Extract the [x, y] coordinate from the center of the cell holding the provided text.  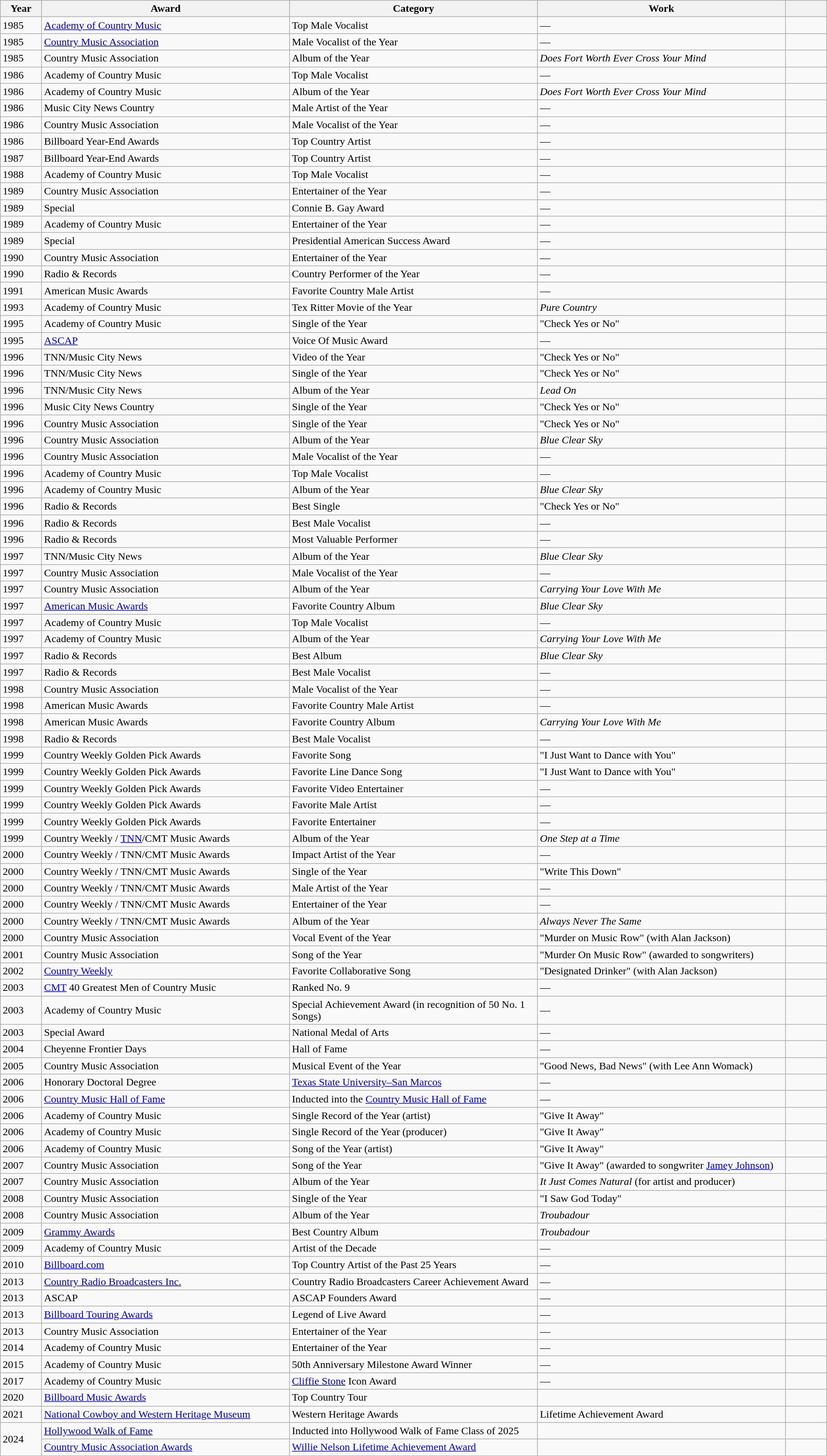
Work [661, 9]
Hall of Fame [413, 1049]
"Write This Down" [661, 871]
"Give It Away" (awarded to songwriter Jamey Johnson) [661, 1165]
"I Saw God Today" [661, 1198]
2005 [21, 1066]
Inducted into Hollywood Walk of Fame Class of 2025 [413, 1431]
Country Weekly [165, 971]
Country Performer of the Year [413, 274]
Category [413, 9]
Western Heritage Awards [413, 1414]
Billboard.com [165, 1265]
CMT 40 Greatest Men of Country Music [165, 987]
Favorite Entertainer [413, 822]
Hollywood Walk of Fame [165, 1431]
Favorite Male Artist [413, 805]
Top Country Artist of the Past 25 Years [413, 1265]
Favorite Collaborative Song [413, 971]
Billboard Touring Awards [165, 1315]
Ranked No. 9 [413, 987]
Top Country Tour [413, 1398]
Single Record of the Year (artist) [413, 1116]
Award [165, 9]
"Murder on Music Row" (with Alan Jackson) [661, 938]
Favorite Song [413, 755]
Always Never The Same [661, 921]
Billboard Music Awards [165, 1398]
2015 [21, 1364]
50th Anniversary Milestone Award Winner [413, 1364]
Country Music Association Awards [165, 1447]
2001 [21, 954]
Best Album [413, 656]
Texas State University–San Marcos [413, 1082]
Tex Ritter Movie of the Year [413, 307]
2014 [21, 1348]
Cliffie Stone Icon Award [413, 1381]
1988 [21, 174]
2004 [21, 1049]
Honorary Doctoral Degree [165, 1082]
Best Country Album [413, 1231]
Inducted into the Country Music Hall of Fame [413, 1099]
National Medal of Arts [413, 1033]
1993 [21, 307]
2021 [21, 1414]
Most Valuable Performer [413, 540]
Musical Event of the Year [413, 1066]
ASCAP Founders Award [413, 1298]
Legend of Live Award [413, 1315]
Willie Nelson Lifetime Achievement Award [413, 1447]
Song of the Year (artist) [413, 1149]
2024 [21, 1439]
1987 [21, 158]
Impact Artist of the Year [413, 855]
Favorite Video Entertainer [413, 789]
Lead On [661, 390]
One Step at a Time [661, 838]
Lifetime Achievement Award [661, 1414]
Special Achievement Award (in recognition of 50 No. 1 Songs) [413, 1010]
Connie B. Gay Award [413, 208]
Single Record of the Year (producer) [413, 1132]
Pure Country [661, 307]
National Cowboy and Western Heritage Museum [165, 1414]
Vocal Event of the Year [413, 938]
2010 [21, 1265]
2020 [21, 1398]
"Good News, Bad News" (with Lee Ann Womack) [661, 1066]
Voice Of Music Award [413, 340]
Video of the Year [413, 357]
"Designated Drinker" (with Alan Jackson) [661, 971]
Artist of the Decade [413, 1248]
Special Award [165, 1033]
Cheyenne Frontier Days [165, 1049]
Grammy Awards [165, 1231]
It Just Comes Natural (for artist and producer) [661, 1182]
Country Music Hall of Fame [165, 1099]
Country Radio Broadcasters Career Achievement Award [413, 1281]
1991 [21, 291]
Best Single [413, 507]
Country Radio Broadcasters Inc. [165, 1281]
Year [21, 9]
2017 [21, 1381]
"Murder On Music Row" (awarded to songwriters) [661, 954]
Favorite Line Dance Song [413, 772]
Presidential American Success Award [413, 241]
2002 [21, 971]
